Search for the cell housing the specified text and yield its [X, Y] center coordinate. 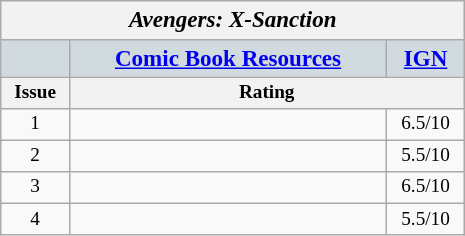
3 [35, 188]
Rating [266, 93]
IGN [426, 58]
1 [35, 124]
Issue [35, 93]
2 [35, 156]
Comic Book Resources [228, 58]
4 [35, 219]
Avengers: X-Sanction [232, 20]
